For the text-containing cell, return its midpoint in [X, Y] coordinate format. 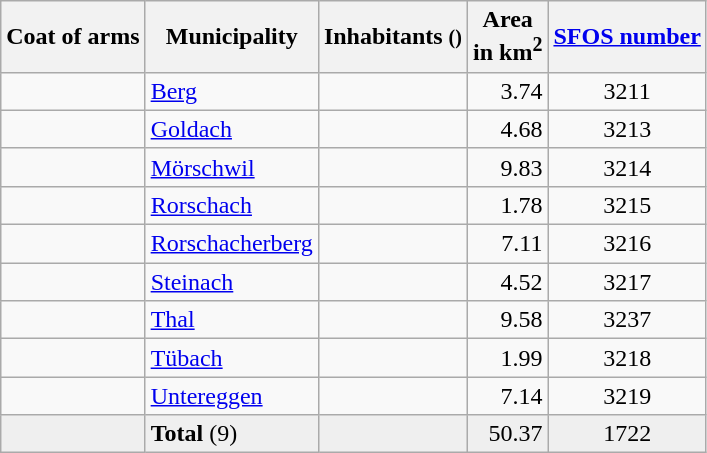
Berg [232, 91]
7.14 [507, 396]
3211 [627, 91]
3213 [627, 129]
9.83 [507, 167]
7.11 [507, 244]
1.78 [507, 205]
50.37 [507, 434]
Tübach [232, 358]
1722 [627, 434]
Coat of arms [73, 37]
3218 [627, 358]
3217 [627, 282]
Areain km2 [507, 37]
Rorschach [232, 205]
4.68 [507, 129]
9.58 [507, 320]
4.52 [507, 282]
3237 [627, 320]
Thal [232, 320]
Total (9) [232, 434]
3215 [627, 205]
3.74 [507, 91]
Municipality [232, 37]
3214 [627, 167]
1.99 [507, 358]
Rorschacherberg [232, 244]
Goldach [232, 129]
Inhabitants () [392, 37]
Mörschwil [232, 167]
SFOS number [627, 37]
3219 [627, 396]
Untereggen [232, 396]
Steinach [232, 282]
3216 [627, 244]
